Detect which cell encompasses the target text, then output its [x, y] center coordinate. 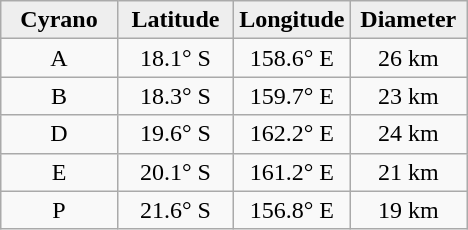
19 km [408, 210]
158.6° E [292, 58]
21 km [408, 172]
161.2° E [292, 172]
P [59, 210]
156.8° E [292, 210]
26 km [408, 58]
159.7° E [292, 96]
B [59, 96]
D [59, 134]
Longitude [292, 20]
E [59, 172]
19.6° S [175, 134]
Cyrano [59, 20]
21.6° S [175, 210]
18.1° S [175, 58]
18.3° S [175, 96]
24 km [408, 134]
Latitude [175, 20]
162.2° E [292, 134]
A [59, 58]
Diameter [408, 20]
23 km [408, 96]
20.1° S [175, 172]
